Detect which cell encompasses the target text, then output its [x, y] center coordinate. 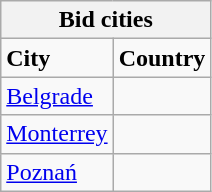
Monterrey [57, 134]
City [57, 58]
Country [162, 58]
Poznań [57, 172]
Bid cities [106, 20]
Belgrade [57, 96]
